Return [X, Y] of the center of cell containing provided text 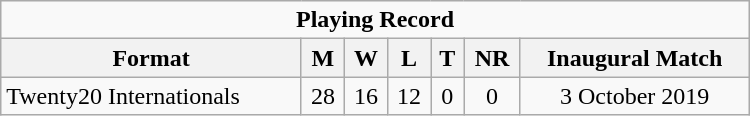
16 [366, 96]
W [366, 58]
28 [322, 96]
L [410, 58]
Format [152, 58]
Twenty20 Internationals [152, 96]
T [448, 58]
Inaugural Match [634, 58]
12 [410, 96]
Playing Record [375, 20]
3 October 2019 [634, 96]
M [322, 58]
NR [492, 58]
